Locate the cell with the specified text and output its (x, y) center coordinate. 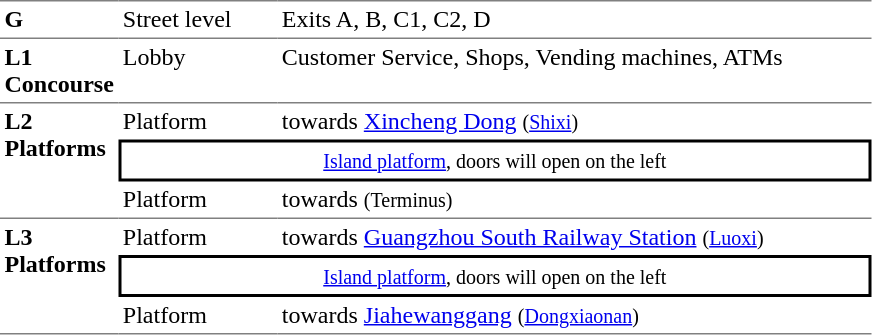
Exits A, B, C1, C2, D (574, 19)
L1Concourse (59, 71)
towards Xincheng Dong (Shixi) (574, 122)
Lobby (198, 71)
Street level (198, 19)
towards (Terminus) (574, 201)
L2Platforms (59, 162)
G (59, 19)
Customer Service, Shops, Vending machines, ATMs (574, 71)
towards Jiahewanggang (Dongxiaonan) (574, 316)
L3Platforms (59, 277)
towards Guangzhou South Railway Station (Luoxi) (574, 237)
